Provide the [X, Y] coordinate of the cell's center where the given text is located.  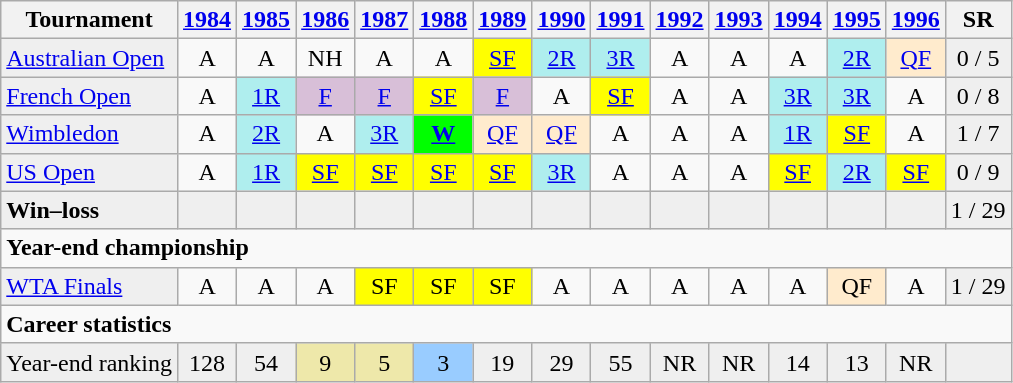
1993 [738, 20]
0 / 5 [978, 58]
0 / 9 [978, 172]
1988 [444, 20]
Australian Open [90, 58]
5 [384, 362]
128 [208, 362]
14 [798, 362]
1986 [326, 20]
0 / 8 [978, 96]
NH [326, 58]
Career statistics [506, 324]
Tournament [90, 20]
1984 [208, 20]
1995 [856, 20]
29 [562, 362]
9 [326, 362]
1996 [916, 20]
55 [620, 362]
SR [978, 20]
Wimbledon [90, 134]
US Open [90, 172]
1989 [502, 20]
French Open [90, 96]
1992 [680, 20]
1 / 7 [978, 134]
WTA Finals [90, 286]
13 [856, 362]
1991 [620, 20]
1985 [266, 20]
W [444, 134]
54 [266, 362]
19 [502, 362]
Win–loss [90, 210]
1987 [384, 20]
1994 [798, 20]
Year-end ranking [90, 362]
Year-end championship [506, 248]
1990 [562, 20]
3 [444, 362]
